From the cell containing the given text, extract its center point as [X, Y] coordinate. 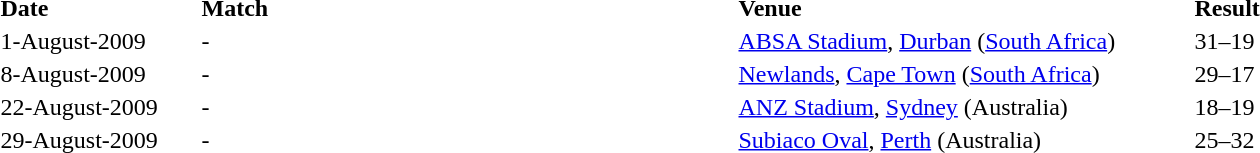
ANZ Stadium, Sydney (Australia) [964, 107]
ABSA Stadium, Durban (South Africa) [964, 41]
Newlands, Cape Town (South Africa) [964, 74]
